Determine the (X, Y) coordinate at the center of the cell enclosing the given text.  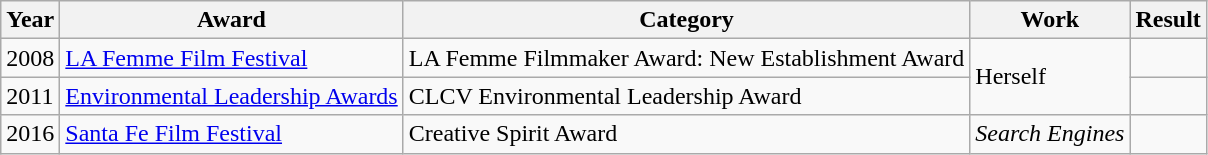
2011 (30, 96)
Creative Spirit Award (686, 134)
CLCV Environmental Leadership Award (686, 96)
LA Femme Filmmaker Award: New Establishment Award (686, 58)
2016 (30, 134)
Award (232, 20)
Santa Fe Film Festival (232, 134)
Herself (1050, 77)
2008 (30, 58)
Work (1050, 20)
LA Femme Film Festival (232, 58)
Search Engines (1050, 134)
Category (686, 20)
Result (1168, 20)
Environmental Leadership Awards (232, 96)
Year (30, 20)
